Capture the cell that displays the provided text and extract its [x, y] central coordinate. 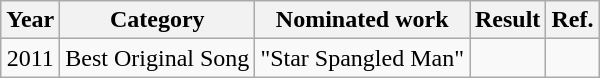
Category [158, 20]
2011 [30, 58]
"Star Spangled Man" [362, 58]
Result [508, 20]
Best Original Song [158, 58]
Nominated work [362, 20]
Ref. [572, 20]
Year [30, 20]
